Find where the given text appears and provide that cell's center as (x, y) coordinate. 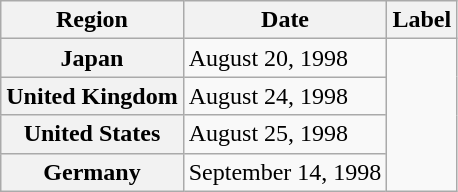
Region (92, 20)
August 24, 1998 (285, 96)
United States (92, 134)
August 25, 1998 (285, 134)
September 14, 1998 (285, 172)
Date (285, 20)
Germany (92, 172)
August 20, 1998 (285, 58)
Label (422, 20)
Japan (92, 58)
United Kingdom (92, 96)
